Pinpoint the cell where the given text exists, returning its (x, y) midpoint coordinate. 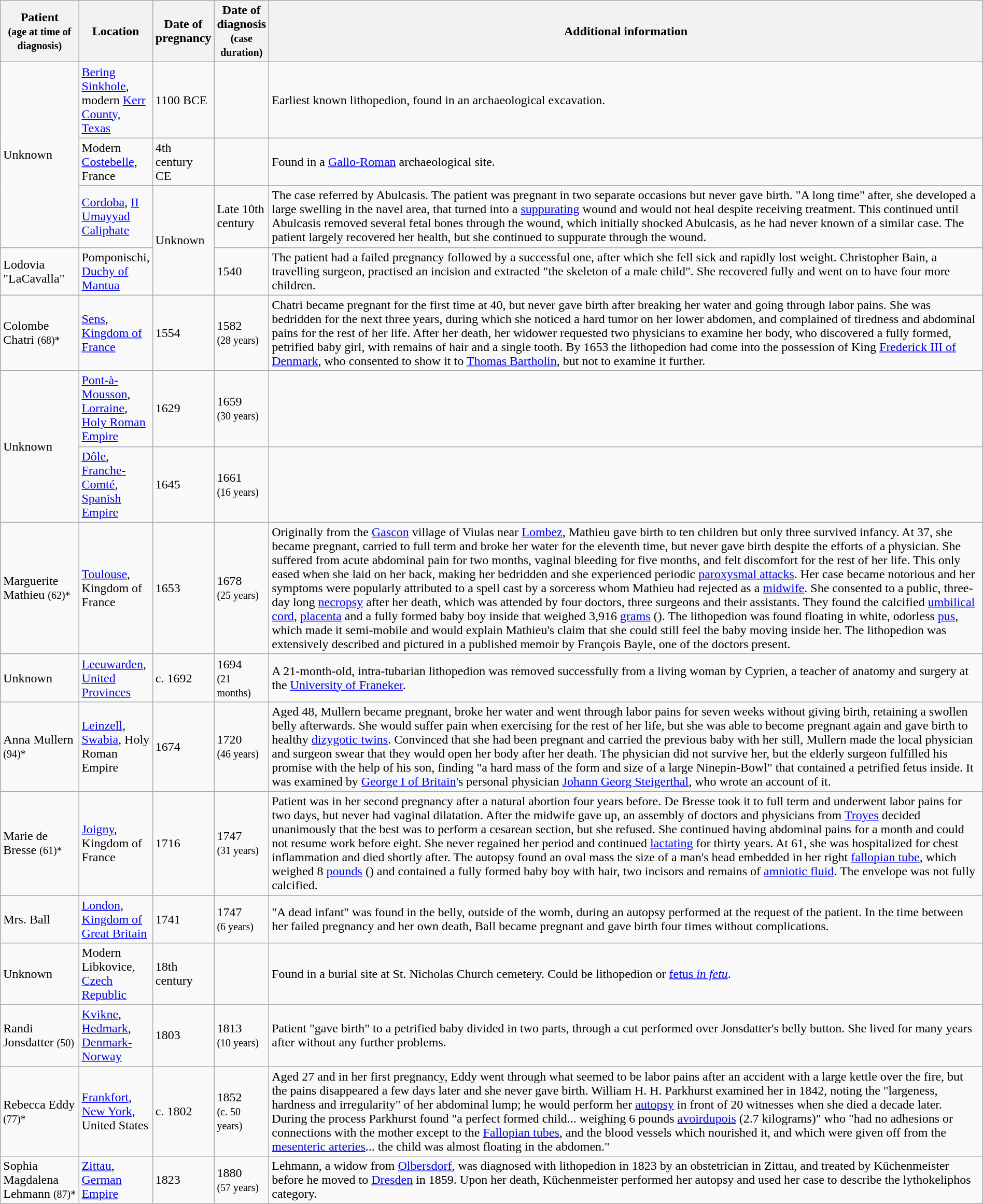
c. 1802 (184, 1112)
1880 (57 years) (242, 1180)
Toulouse, Kingdom of France (116, 588)
London, Kingdom of Great Britain (116, 919)
1741 (184, 919)
Patient(age at time of diagnosis) (39, 31)
Pomponischi, Duchy of Mantua (116, 271)
1653 (184, 588)
1823 (184, 1180)
1720 (46 years) (242, 747)
Marie de Bresse (61)* (39, 843)
Found in a Gallo-Roman archaeological site. (626, 162)
Marguerite Mathieu (62)* (39, 588)
1803 (184, 1036)
Late 10th century (242, 217)
Colombe Chatri (68)* (39, 333)
1716 (184, 843)
Lodovia "LaCavalla" (39, 271)
1582 (28 years) (242, 333)
Mrs. Ball (39, 919)
1674 (184, 747)
18th century (184, 974)
Earliest known lithopedion, found in an archaeological excavation. (626, 100)
1661 (16 years) (242, 484)
1694 (21 months) (242, 678)
Leeuwarden, United Provinces (116, 678)
Joigny, Kingdom of France (116, 843)
Sophia Magdalena Lehmann (87)* (39, 1180)
Modern Libkovice, Czech Republic (116, 974)
Rebecca Eddy (77)* (39, 1112)
4th century CE (184, 162)
Dôle, Franche-Comté, Spanish Empire (116, 484)
Bering Sinkhole, modern Kerr County, Texas (116, 100)
Leinzell, Swabia, Holy Roman Empire (116, 747)
1540 (242, 271)
Date of diagnosis (case duration) (242, 31)
1645 (184, 484)
Kvikne, Hedmark, Denmark-Norway (116, 1036)
Modern Costebelle, France (116, 162)
1659 (30 years) (242, 409)
1554 (184, 333)
Location (116, 31)
Additional information (626, 31)
Cordoba, II Umayyad Caliphate (116, 217)
Zittau, German Empire (116, 1180)
Found in a burial site at St. Nicholas Church cemetery. Could be lithopedion or fetus in fetu. (626, 974)
1813 (10 years) (242, 1036)
Randi Jonsdatter (50) (39, 1036)
1747 (6 years) (242, 919)
Pont-à-Mousson, Lorraine, Holy Roman Empire (116, 409)
1678 (25 years) (242, 588)
c. 1692 (184, 678)
1629 (184, 409)
1100 BCE (184, 100)
1852 (c. 50 years) (242, 1112)
Frankfort, New York, United States (116, 1112)
Date of pregnancy (184, 31)
1747 (31 years) (242, 843)
Anna Mullern (94)* (39, 747)
Sens, Kingdom of France (116, 333)
